Locate the cell with the specified text and output its (X, Y) center coordinate. 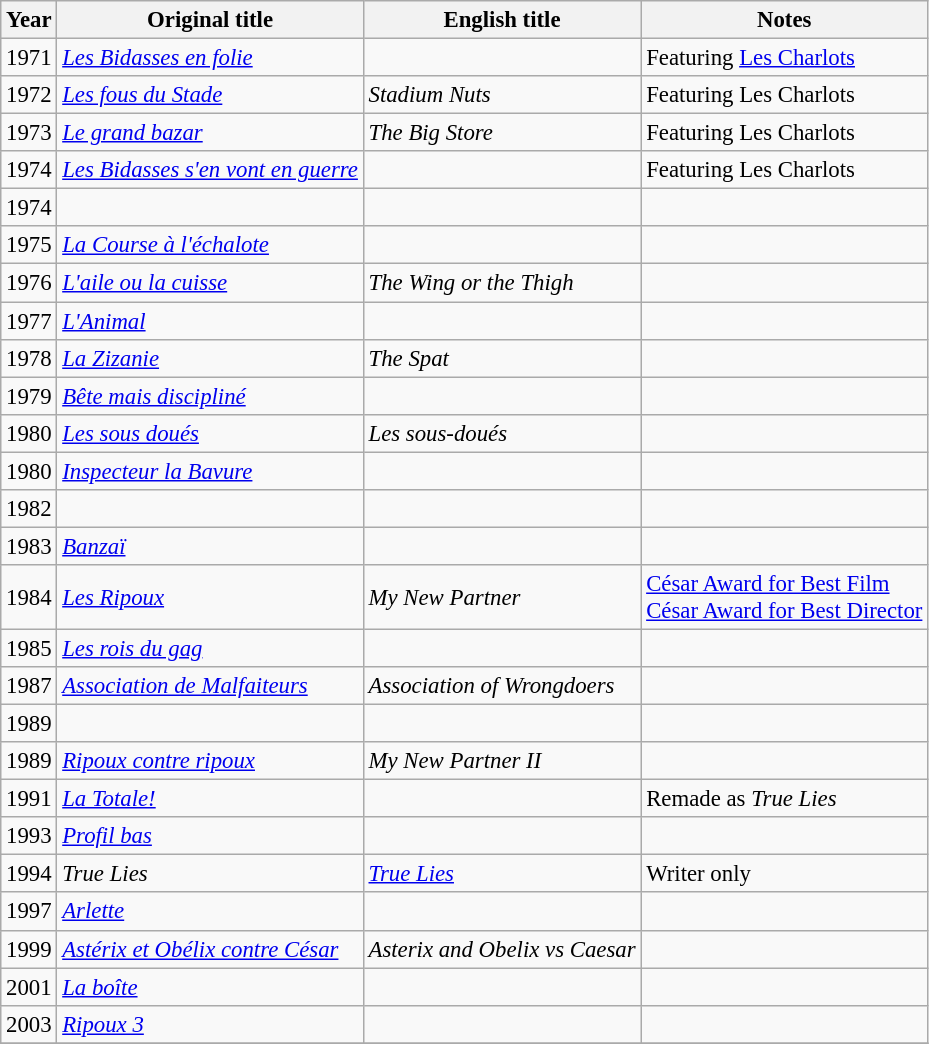
1997 (29, 912)
Les Bidasses s'en vont en guerre (210, 170)
2001 (29, 987)
The Spat (502, 358)
Les sous doués (210, 433)
1977 (29, 321)
Les Ripoux (210, 598)
Year (29, 20)
Les sous-doués (502, 433)
Writer only (784, 874)
Stadium Nuts (502, 95)
The Wing or the Thigh (502, 283)
Les Bidasses en folie (210, 58)
Les fous du Stade (210, 95)
Astérix et Obélix contre César (210, 949)
Notes (784, 20)
Original title (210, 20)
2003 (29, 1024)
Association de Malfaiteurs (210, 686)
1994 (29, 874)
The Big Store (502, 133)
Profil bas (210, 836)
Remade as True Lies (784, 799)
1993 (29, 836)
1978 (29, 358)
1999 (29, 949)
1991 (29, 799)
Inspecteur la Bavure (210, 471)
Banzaï (210, 546)
L'aile ou la cuisse (210, 283)
Asterix and Obelix vs Caesar (502, 949)
1973 (29, 133)
1976 (29, 283)
Le grand bazar (210, 133)
1971 (29, 58)
Association of Wrongdoers (502, 686)
1985 (29, 648)
1982 (29, 509)
Bête mais discipliné (210, 396)
L'Animal (210, 321)
1975 (29, 245)
English title (502, 20)
La Course à l'échalote (210, 245)
Les rois du gag (210, 648)
1972 (29, 95)
La Totale! (210, 799)
1983 (29, 546)
La boîte (210, 987)
1987 (29, 686)
La Zizanie (210, 358)
My New Partner II (502, 761)
César Award for Best FilmCésar Award for Best Director (784, 598)
Ripoux 3 (210, 1024)
1984 (29, 598)
Arlette (210, 912)
1979 (29, 396)
My New Partner (502, 598)
Ripoux contre ripoux (210, 761)
